Detect which cell encompasses the target text, then output its (x, y) center coordinate. 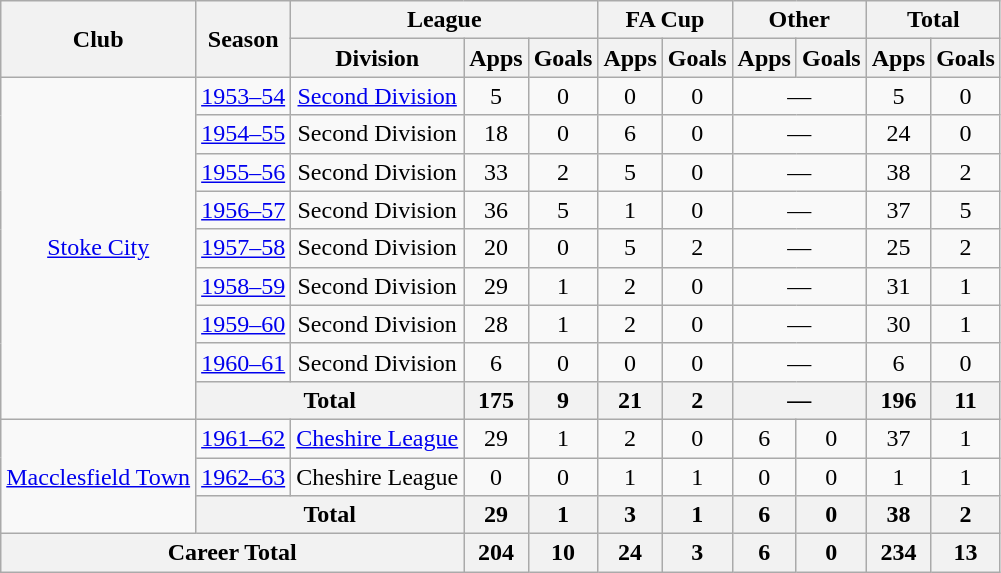
28 (496, 324)
Macclesfield Town (98, 476)
Season (244, 39)
1955–56 (244, 172)
175 (496, 400)
10 (563, 553)
FA Cup (665, 20)
30 (898, 324)
1958–59 (244, 286)
Stoke City (98, 248)
13 (966, 553)
1961–62 (244, 438)
Club (98, 39)
Division (378, 58)
234 (898, 553)
18 (496, 134)
11 (966, 400)
1953–54 (244, 96)
1959–60 (244, 324)
31 (898, 286)
League (444, 20)
25 (898, 248)
Other (799, 20)
204 (496, 553)
33 (496, 172)
20 (496, 248)
196 (898, 400)
1957–58 (244, 248)
1954–55 (244, 134)
1962–63 (244, 477)
1960–61 (244, 362)
1956–57 (244, 210)
21 (630, 400)
9 (563, 400)
36 (496, 210)
Career Total (232, 553)
